Return (X, Y) of the center of cell containing provided text 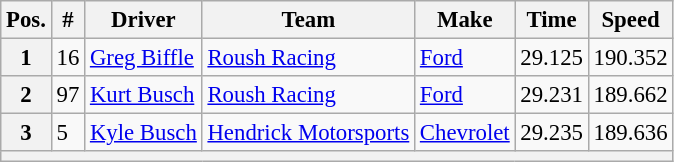
190.352 (630, 58)
1 (26, 58)
29.125 (552, 58)
3 (26, 133)
97 (68, 95)
Hendrick Motorsports (308, 133)
189.636 (630, 133)
2 (26, 95)
Team (308, 20)
29.231 (552, 95)
Driver (144, 20)
Pos. (26, 20)
29.235 (552, 133)
189.662 (630, 95)
Time (552, 20)
16 (68, 58)
Kurt Busch (144, 95)
Kyle Busch (144, 133)
Speed (630, 20)
# (68, 20)
5 (68, 133)
Make (465, 20)
Greg Biffle (144, 58)
Chevrolet (465, 133)
